Detect which cell encompasses the target text, then output its (x, y) center coordinate. 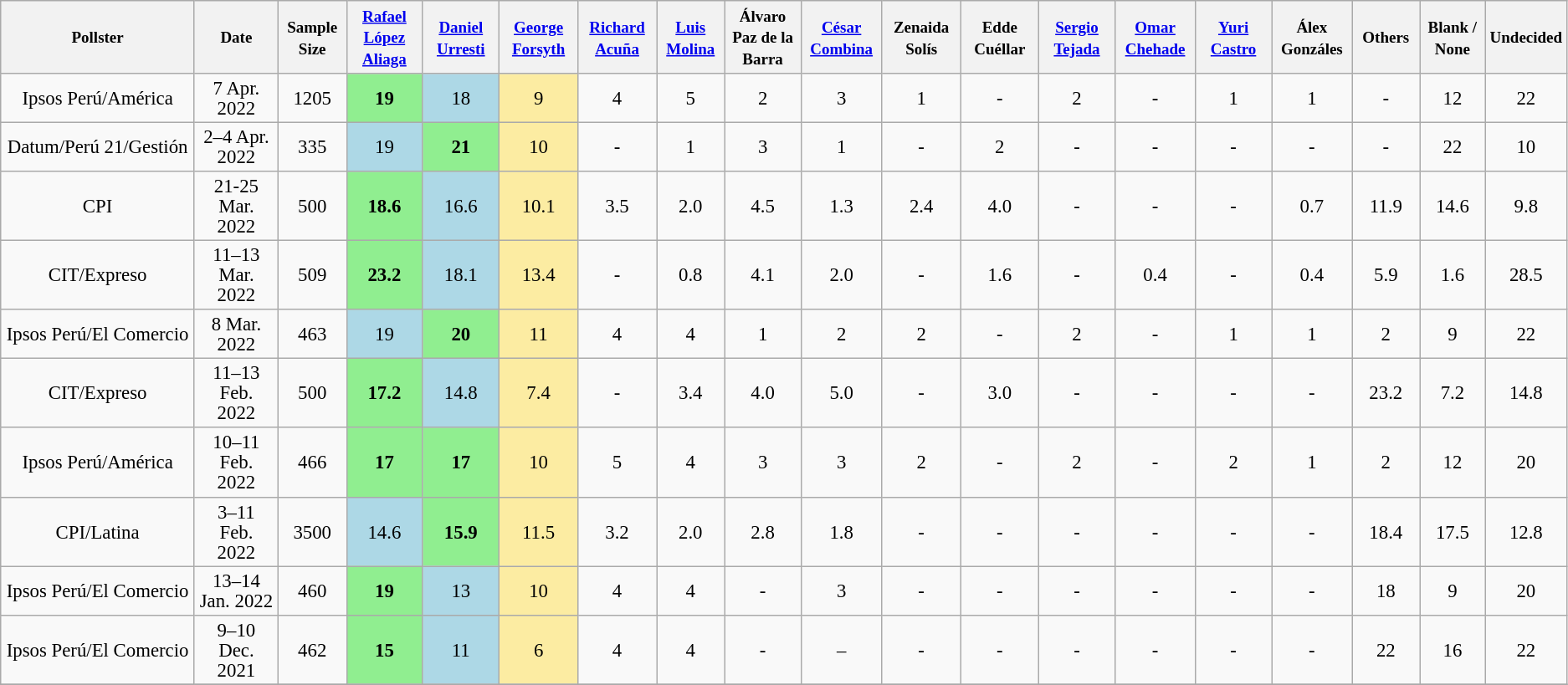
28.5 (1526, 276)
3–11 Feb. 2022 (236, 532)
0.7 (1312, 206)
César Combina (842, 37)
Sergio Tejada (1076, 37)
7.4 (539, 393)
2.8 (763, 532)
Datum/Perú 21/Gestión (98, 147)
9–10 Dec. 2021 (236, 649)
11.9 (1386, 206)
9.8 (1526, 206)
13 (461, 590)
3.4 (691, 393)
Others (1386, 37)
Undecided (1526, 37)
13–14 Jan. 2022 (236, 590)
Edde Cuéllar (999, 37)
18.6 (385, 206)
Luis Molina (691, 37)
3500 (312, 532)
2–4 Apr. 2022 (236, 147)
7 Apr. 2022 (236, 99)
Álvaro Paz de la Barra (763, 37)
11.5 (539, 532)
1.3 (842, 206)
Blank / None (1453, 37)
3.2 (617, 532)
12.8 (1526, 532)
Richard Acuña (617, 37)
21-25 Mar. 2022 (236, 206)
16 (1453, 649)
7.2 (1453, 393)
15 (385, 649)
4.5 (763, 206)
462 (312, 649)
21 (461, 147)
17.2 (385, 393)
Omar Chehade (1156, 37)
463 (312, 335)
– (842, 649)
18.4 (1386, 532)
Daniel Urresti (461, 37)
18.1 (461, 276)
Pollster (98, 37)
Álex Gonzáles (1312, 37)
CPI (98, 206)
Sample Size (312, 37)
13.4 (539, 276)
3.5 (617, 206)
1205 (312, 99)
460 (312, 590)
16.6 (461, 206)
10–11 Feb. 2022 (236, 463)
CPI/Latina (98, 532)
1.8 (842, 532)
11–13 Mar. 2022 (236, 276)
0.8 (691, 276)
8 Mar. 2022 (236, 335)
Date (236, 37)
11–13 Feb. 2022 (236, 393)
4.1 (763, 276)
17.5 (1453, 532)
335 (312, 147)
6 (539, 649)
5.9 (1386, 276)
Yuri Castro (1233, 37)
466 (312, 463)
10.1 (539, 206)
Zenaida Solís (921, 37)
509 (312, 276)
3.0 (999, 393)
2.4 (921, 206)
Rafael López Aliaga (385, 37)
5.0 (842, 393)
George Forsyth (539, 37)
15.9 (461, 532)
